Capture the cell that displays the provided text and extract its (x, y) central coordinate. 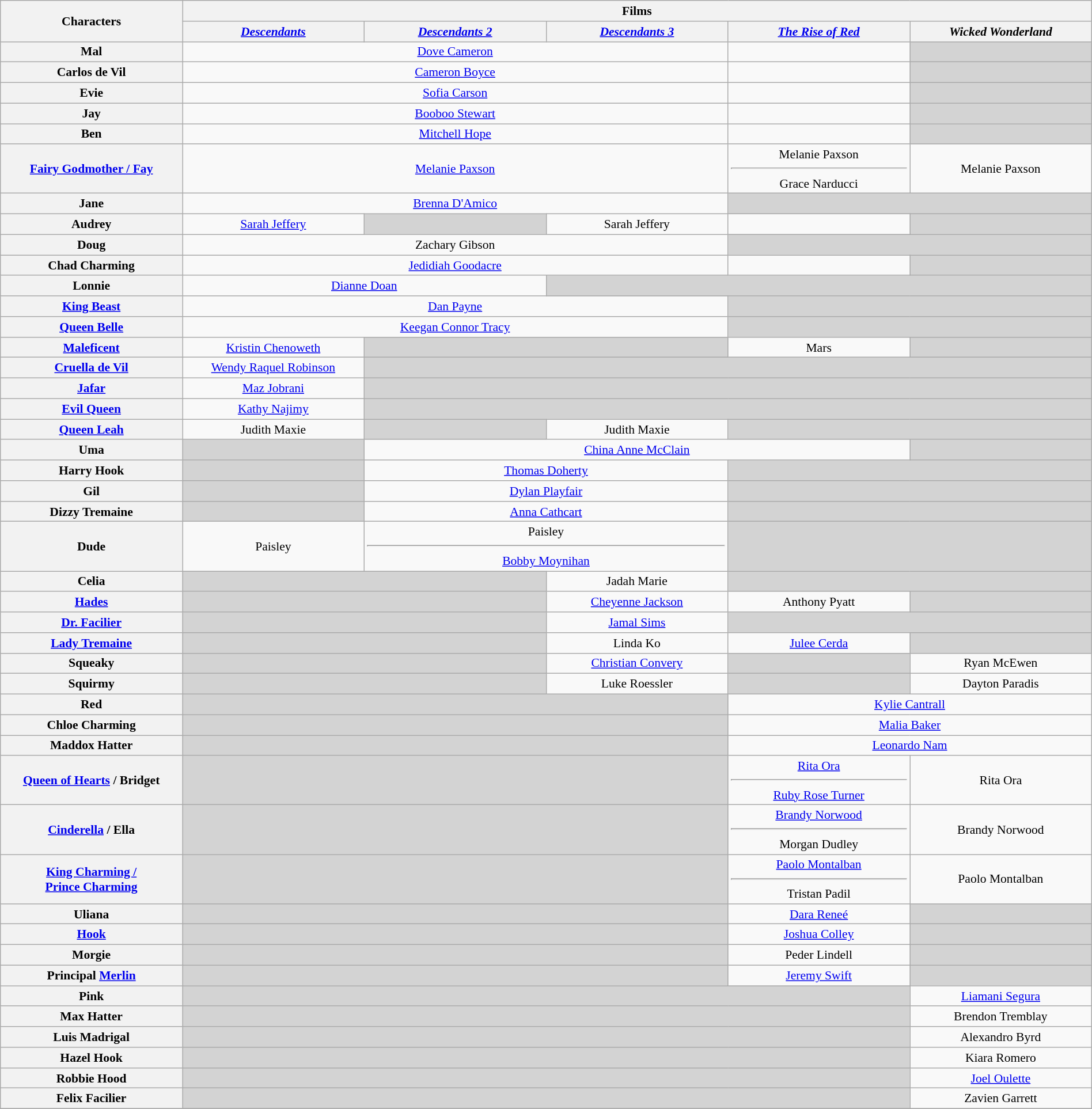
Squeaky (92, 663)
Dizzy Tremaine (92, 512)
Julee Cerda (819, 643)
Paisley (273, 546)
Queen Belle (92, 327)
Queen of Hearts / Bridget (92, 781)
Maddox Hatter (92, 746)
Hook (92, 935)
Luis Madrigal (92, 1037)
Descendants 3 (637, 32)
Wicked Wonderland (1001, 32)
Paolo Montalban (1001, 879)
Dara Reneé (819, 914)
Dude (92, 546)
Red (92, 705)
Maz Jobrani (273, 389)
Paolo MontalbanTristan Padil (819, 879)
Descendants 2 (455, 32)
Malia Baker (910, 725)
Ryan McEwen (1001, 663)
Wendy Raquel Robinson (273, 368)
Celia (92, 582)
Chad Charming (92, 265)
Cheyenne Jackson (637, 602)
Jadah Marie (637, 582)
Jamal Sims (637, 622)
Christian Convery (637, 663)
Brandy NorwoodMorgan Dudley (819, 830)
Kylie Cantrall (910, 705)
PaisleyBobby Moynihan (546, 546)
Keegan Connor Tracy (455, 327)
Rita Ora (1001, 781)
Evie (92, 93)
Jay (92, 113)
King Charming /Prince Charming (92, 879)
Zachary Gibson (455, 245)
Morgie (92, 955)
Kathy Najimy (273, 409)
Linda Ko (637, 643)
Jafar (92, 389)
Brenna D'Amico (455, 204)
Lady Tremaine (92, 643)
Descendants (273, 32)
Jedidiah Goodacre (455, 265)
King Beast (92, 306)
Liamani Segura (1001, 996)
Rita OraRuby Rose Turner (819, 781)
Chloe Charming (92, 725)
Dianne Doan (364, 286)
Principal Merlin (92, 975)
Luke Roessler (637, 684)
Cruella de Vil (92, 368)
China Anne McClain (637, 450)
Felix Facilier (92, 1099)
Mal (92, 52)
Maleficent (92, 348)
Joshua Colley (819, 935)
Kristin Chenoweth (273, 348)
Gil (92, 491)
Uliana (92, 914)
Dayton Paradis (1001, 684)
Jane (92, 204)
Leonardo Nam (910, 746)
Alexandro Byrd (1001, 1037)
Lonnie (92, 286)
Queen Leah (92, 430)
Hades (92, 602)
Anthony Pyatt (819, 602)
Dr. Facilier (92, 622)
Dan Payne (455, 306)
Peder Lindell (819, 955)
Cameron Boyce (455, 73)
Doug (92, 245)
Zavien Garrett (1001, 1099)
Joel Oulette (1001, 1078)
Films (637, 11)
Audrey (92, 225)
Anna Cathcart (546, 512)
Cinderella / Ella (92, 830)
Jeremy Swift (819, 975)
The Rise of Red (819, 32)
Max Hatter (92, 1017)
Booboo Stewart (455, 113)
Mars (819, 348)
Uma (92, 450)
Sofia Carson (455, 93)
Ben (92, 134)
Hazel Hook (92, 1058)
Harry Hook (92, 470)
Mitchell Hope (455, 134)
Fairy Godmother / Fay (92, 169)
Dylan Playfair (546, 491)
Squirmy (92, 684)
Pink (92, 996)
Evil Queen (92, 409)
Melanie PaxsonGrace Narducci (819, 169)
Carlos de Vil (92, 73)
Characters (92, 21)
Brandy Norwood (1001, 830)
Thomas Doherty (546, 470)
Brendon Tremblay (1001, 1017)
Kiara Romero (1001, 1058)
Robbie Hood (92, 1078)
Dove Cameron (455, 52)
